Output the (X, Y) coordinate of the center of the cell containing the given text.  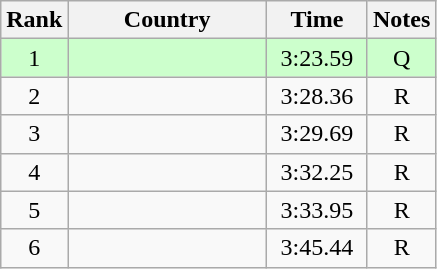
5 (34, 210)
2 (34, 96)
Q (401, 58)
Country (168, 20)
6 (34, 248)
3:45.44 (316, 248)
3:33.95 (316, 210)
Time (316, 20)
1 (34, 58)
Rank (34, 20)
3:32.25 (316, 172)
Notes (401, 20)
3:23.59 (316, 58)
3 (34, 134)
4 (34, 172)
3:28.36 (316, 96)
3:29.69 (316, 134)
